Identify which cell holds the provided text, then report its [x, y] central coordinate. 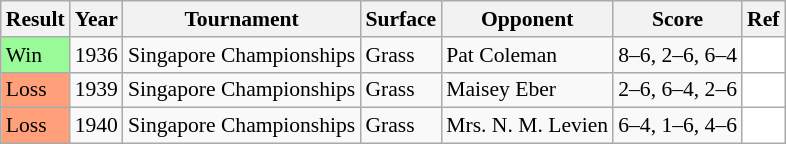
1939 [96, 90]
Result [36, 19]
Tournament [242, 19]
8–6, 2–6, 6–4 [678, 55]
1940 [96, 126]
Maisey Eber [527, 90]
Surface [400, 19]
Year [96, 19]
Ref [763, 19]
Score [678, 19]
Mrs. N. M. Levien [527, 126]
Pat Coleman [527, 55]
1936 [96, 55]
Opponent [527, 19]
Win [36, 55]
6–4, 1–6, 4–6 [678, 126]
2–6, 6–4, 2–6 [678, 90]
